Return the [X, Y] coordinate for the center point of the cell that contains the specified text.  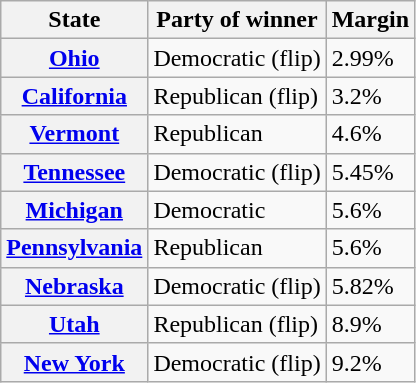
Utah [74, 324]
9.2% [370, 362]
5.45% [370, 172]
State [74, 20]
8.9% [370, 324]
New York [74, 362]
Vermont [74, 134]
Democratic [237, 210]
Ohio [74, 58]
Tennessee [74, 172]
California [74, 96]
4.6% [370, 134]
Pennsylvania [74, 248]
Michigan [74, 210]
Nebraska [74, 286]
5.82% [370, 286]
Party of winner [237, 20]
2.99% [370, 58]
3.2% [370, 96]
Margin [370, 20]
